Determine the [X, Y] coordinate at the center of the cell enclosing the given text.  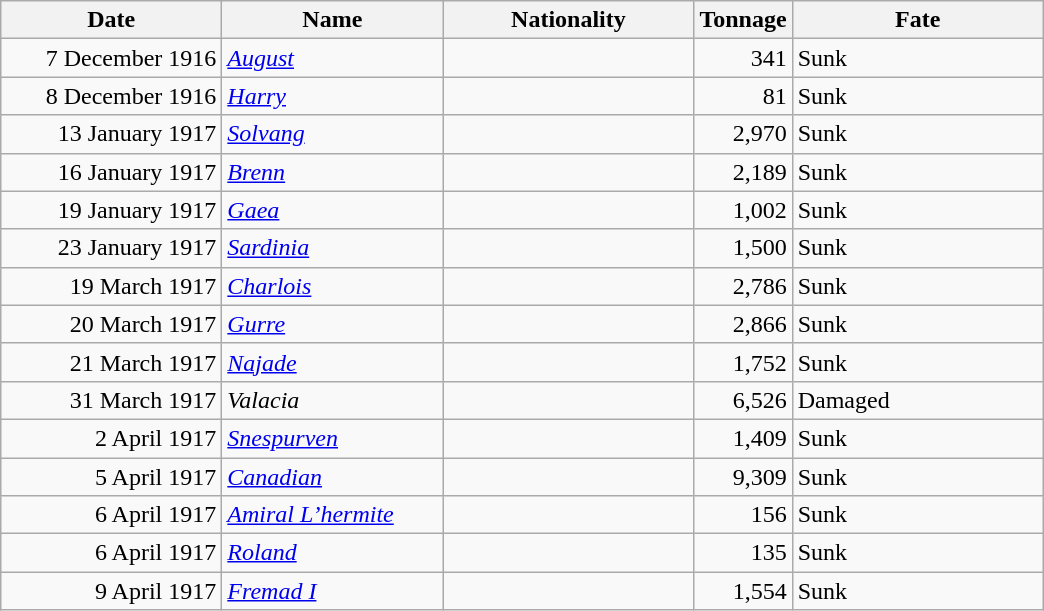
Damaged [918, 400]
Nationality [568, 20]
Solvang [332, 134]
Name [332, 20]
2,189 [743, 172]
13 January 1917 [112, 134]
6,526 [743, 400]
1,752 [743, 362]
Valacia [332, 400]
9,309 [743, 477]
August [332, 58]
Sardinia [332, 248]
341 [743, 58]
Roland [332, 553]
1,002 [743, 210]
Gurre [332, 324]
2 April 1917 [112, 438]
20 March 1917 [112, 324]
Gaea [332, 210]
Fate [918, 20]
1,409 [743, 438]
7 December 1916 [112, 58]
16 January 1917 [112, 172]
Najade [332, 362]
9 April 1917 [112, 591]
Charlois [332, 286]
1,554 [743, 591]
31 March 1917 [112, 400]
2,866 [743, 324]
Date [112, 20]
19 March 1917 [112, 286]
8 December 1916 [112, 96]
135 [743, 553]
21 March 1917 [112, 362]
5 April 1917 [112, 477]
Snespurven [332, 438]
81 [743, 96]
Fremad I [332, 591]
1,500 [743, 248]
2,786 [743, 286]
156 [743, 515]
Canadian [332, 477]
2,970 [743, 134]
Tonnage [743, 20]
19 January 1917 [112, 210]
Brenn [332, 172]
Amiral L’hermite [332, 515]
Harry [332, 96]
23 January 1917 [112, 248]
